Identify which cell holds the provided text, then report its [X, Y] central coordinate. 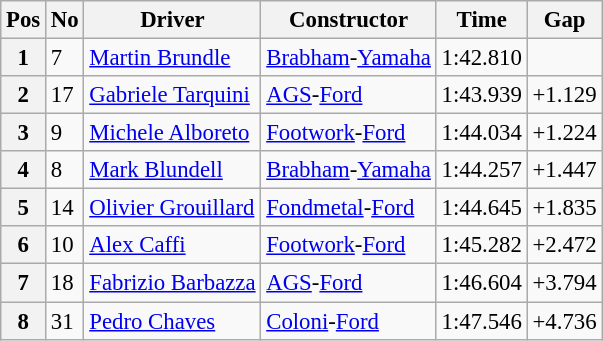
+1.447 [564, 170]
Constructor [348, 20]
Michele Alboreto [172, 133]
Fabrizio Barbazza [172, 283]
10 [65, 245]
Fondmetal-Ford [348, 208]
Olivier Grouillard [172, 208]
5 [24, 208]
Gap [564, 20]
Alex Caffi [172, 245]
Mark Blundell [172, 170]
+1.835 [564, 208]
Gabriele Tarquini [172, 95]
Pos [24, 20]
1:47.546 [482, 321]
Coloni-Ford [348, 321]
9 [65, 133]
4 [24, 170]
3 [24, 133]
6 [24, 245]
Pedro Chaves [172, 321]
14 [65, 208]
1:45.282 [482, 245]
No [65, 20]
1 [24, 58]
1:44.034 [482, 133]
+1.129 [564, 95]
31 [65, 321]
+1.224 [564, 133]
1:46.604 [482, 283]
+3.794 [564, 283]
+2.472 [564, 245]
+4.736 [564, 321]
Time [482, 20]
18 [65, 283]
1:44.645 [482, 208]
1:44.257 [482, 170]
2 [24, 95]
Driver [172, 20]
Martin Brundle [172, 58]
1:42.810 [482, 58]
17 [65, 95]
1:43.939 [482, 95]
